Capture the cell that displays the provided text and extract its (x, y) central coordinate. 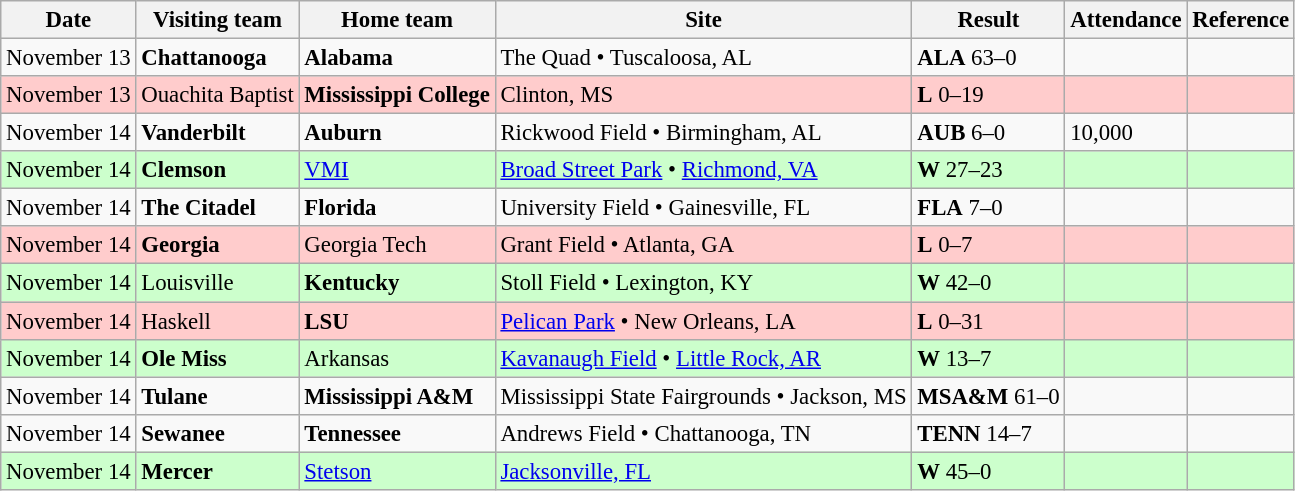
MSA&M 61–0 (988, 396)
W 45–0 (988, 471)
W 27–23 (988, 170)
Vanderbilt (218, 133)
Broad Street Park • Richmond, VA (704, 170)
Kavanaugh Field • Little Rock, AR (704, 358)
Attendance (1126, 20)
W 13–7 (988, 358)
Kentucky (397, 283)
L 0–19 (988, 95)
ALA 63–0 (988, 58)
Jacksonville, FL (704, 471)
Result (988, 20)
W 42–0 (988, 283)
Grant Field • Atlanta, GA (704, 245)
AUB 6–0 (988, 133)
Pelican Park • New Orleans, LA (704, 321)
Sewanee (218, 433)
Louisville (218, 283)
FLA 7–0 (988, 208)
Chattanooga (218, 58)
Visiting team (218, 20)
The Quad • Tuscaloosa, AL (704, 58)
VMI (397, 170)
Florida (397, 208)
Site (704, 20)
L 0–7 (988, 245)
Rickwood Field • Birmingham, AL (704, 133)
Arkansas (397, 358)
Georgia (218, 245)
Auburn (397, 133)
Date (68, 20)
University Field • Gainesville, FL (704, 208)
LSU (397, 321)
Tennessee (397, 433)
Andrews Field • Chattanooga, TN (704, 433)
TENN 14–7 (988, 433)
Clinton, MS (704, 95)
Mississippi A&M (397, 396)
Mercer (218, 471)
Home team (397, 20)
Ouachita Baptist (218, 95)
Georgia Tech (397, 245)
Tulane (218, 396)
Stoll Field • Lexington, KY (704, 283)
Stetson (397, 471)
Clemson (218, 170)
Mississippi College (397, 95)
Reference (1241, 20)
Haskell (218, 321)
10,000 (1126, 133)
The Citadel (218, 208)
L 0–31 (988, 321)
Ole Miss (218, 358)
Alabama (397, 58)
Mississippi State Fairgrounds • Jackson, MS (704, 396)
